Provide the [x, y] coordinate of the cell's center where the given text is located.  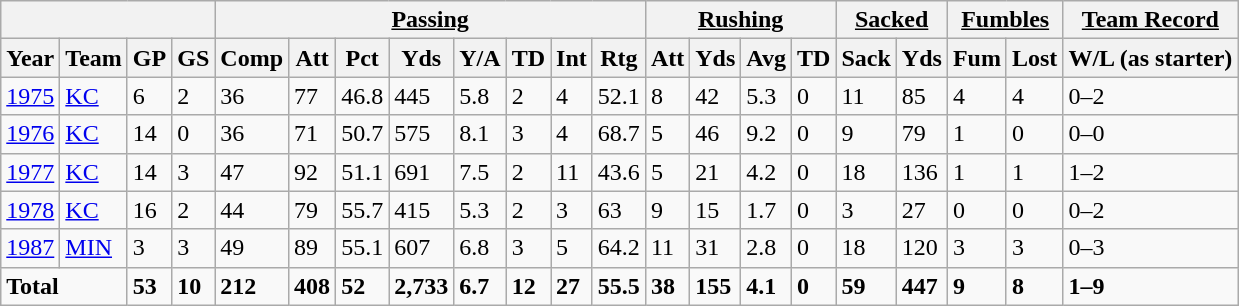
8.1 [480, 134]
15 [716, 210]
55.7 [362, 210]
MIN [94, 248]
1977 [30, 172]
Fum [976, 58]
51.1 [362, 172]
Sacked [892, 20]
6.8 [480, 248]
447 [922, 286]
46.8 [362, 96]
1987 [30, 248]
2,733 [422, 286]
GP [149, 58]
52.1 [618, 96]
1–2 [1150, 172]
21 [716, 172]
52 [362, 286]
63 [618, 210]
1–9 [1150, 286]
Comp [252, 58]
691 [422, 172]
Total [64, 286]
155 [716, 286]
Rtg [618, 58]
408 [312, 286]
77 [312, 96]
607 [422, 248]
1976 [30, 134]
GS [194, 58]
31 [716, 248]
212 [252, 286]
Passing [430, 20]
Fumbles [1004, 20]
575 [422, 134]
4.2 [766, 172]
6 [149, 96]
49 [252, 248]
1.7 [766, 210]
55.5 [618, 286]
6.7 [480, 286]
1978 [30, 210]
42 [716, 96]
Lost [1034, 58]
50.7 [362, 134]
W/L (as starter) [1150, 58]
38 [667, 286]
Y/A [480, 58]
0–0 [1150, 134]
5.8 [480, 96]
1975 [30, 96]
Avg [766, 58]
64.2 [618, 248]
47 [252, 172]
46 [716, 134]
10 [194, 286]
12 [528, 286]
92 [312, 172]
85 [922, 96]
68.7 [618, 134]
0–3 [1150, 248]
Pct [362, 58]
43.6 [618, 172]
7.5 [480, 172]
Rushing [740, 20]
Team [94, 58]
71 [312, 134]
136 [922, 172]
Sack [866, 58]
2.8 [766, 248]
120 [922, 248]
55.1 [362, 248]
16 [149, 210]
Year [30, 58]
9.2 [766, 134]
59 [866, 286]
Team Record [1150, 20]
415 [422, 210]
Int [572, 58]
89 [312, 248]
445 [422, 96]
53 [149, 286]
4.1 [766, 286]
44 [252, 210]
